Determine the (X, Y) coordinate at the center of the cell enclosing the given text.  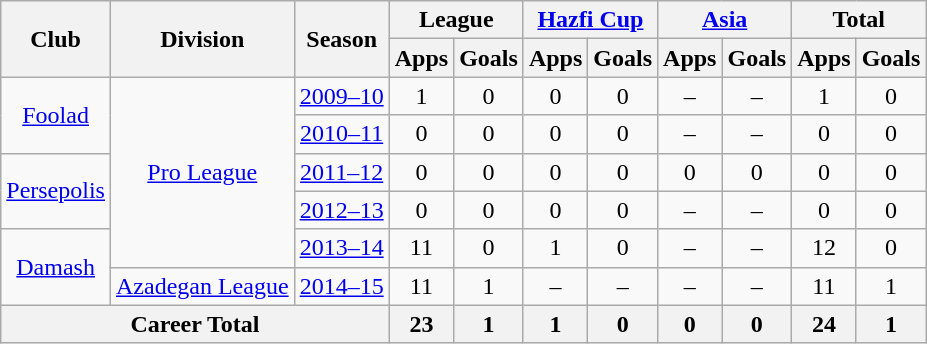
Asia (725, 20)
Damash (56, 267)
League (456, 20)
2012–13 (342, 210)
2009–10 (342, 96)
Pro League (202, 172)
Persepolis (56, 191)
Total (859, 20)
Career Total (195, 324)
2010–11 (342, 134)
23 (421, 324)
Division (202, 39)
12 (824, 248)
Foolad (56, 115)
2013–14 (342, 248)
Azadegan League (202, 286)
Club (56, 39)
Hazfi Cup (590, 20)
2011–12 (342, 172)
Season (342, 39)
24 (824, 324)
2014–15 (342, 286)
